Scan for the cell matching the given text and deliver its [x, y] coordinate at center. 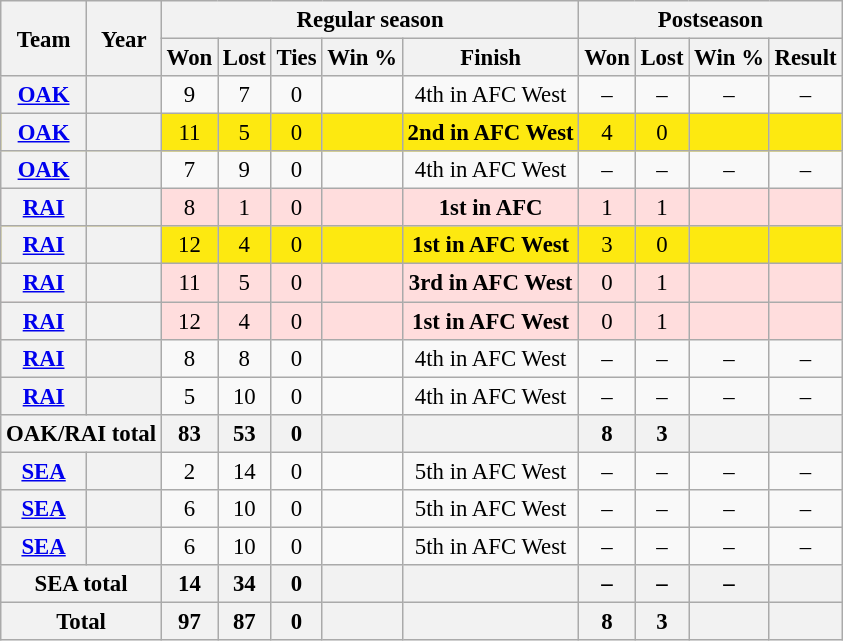
83 [189, 433]
Postseason [710, 20]
87 [245, 621]
Ties [296, 58]
2nd in AFC West [490, 133]
Team [44, 38]
1st in AFC [490, 208]
SEA total [82, 584]
Year [124, 38]
3rd in AFC West [490, 283]
Total [82, 621]
2 [189, 471]
34 [245, 584]
53 [245, 433]
97 [189, 621]
OAK/RAI total [82, 433]
Finish [490, 58]
Regular season [370, 20]
Result [806, 58]
